Find where the given text appears and provide that cell's center as (X, Y) coordinate. 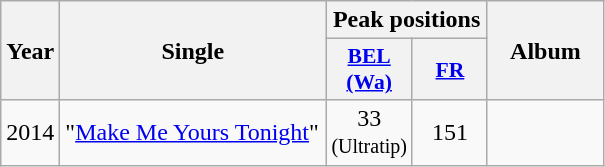
BEL (Wa) (370, 70)
FR (450, 70)
33(Ultratip) (370, 132)
Peak positions (406, 20)
Single (193, 50)
Year (30, 50)
Album (545, 50)
2014 (30, 132)
"Make Me Yours Tonight" (193, 132)
151 (450, 132)
